Identify which cell holds the provided text, then report its [X, Y] central coordinate. 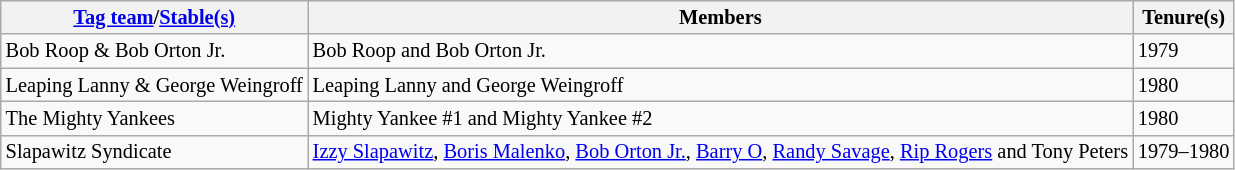
Tenure(s) [1184, 17]
Slapawitz Syndicate [154, 152]
Bob Roop & Bob Orton Jr. [154, 51]
Bob Roop and Bob Orton Jr. [720, 51]
Izzy Slapawitz, Boris Malenko, Bob Orton Jr., Barry O, Randy Savage, Rip Rogers and Tony Peters [720, 152]
1979–1980 [1184, 152]
Tag team/Stable(s) [154, 17]
Mighty Yankee #1 and Mighty Yankee #2 [720, 118]
Leaping Lanny and George Weingroff [720, 85]
Members [720, 17]
The Mighty Yankees [154, 118]
Leaping Lanny & George Weingroff [154, 85]
1979 [1184, 51]
